Locate the cell with the specified text and output its (X, Y) center coordinate. 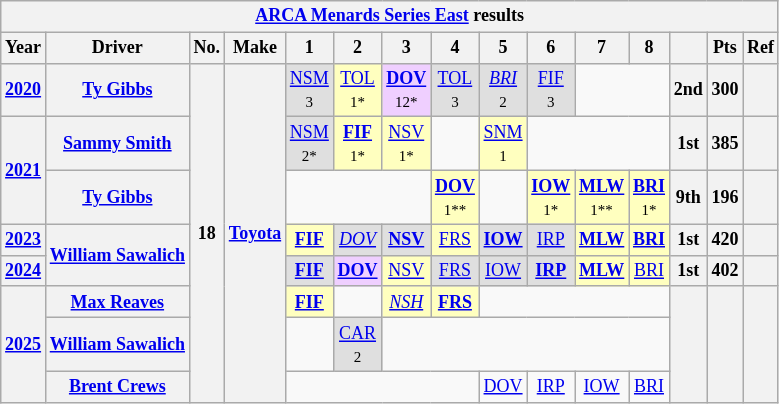
IOW1* (551, 197)
2023 (24, 240)
FIF3 (551, 90)
NSH (406, 302)
196 (725, 197)
Toyota (254, 232)
420 (725, 240)
2024 (24, 270)
8 (650, 48)
Brent Crews (117, 386)
2 (358, 48)
2025 (24, 344)
5 (503, 48)
No. (206, 48)
9th (688, 197)
Driver (117, 48)
Sammy Smith (117, 144)
Ref (761, 48)
402 (725, 270)
3 (406, 48)
BRI2 (503, 90)
SNM1 (503, 144)
TOL1* (358, 90)
ARCA Menards Series East results (390, 16)
18 (206, 232)
1 (309, 48)
2021 (24, 170)
385 (725, 144)
NSM2* (309, 144)
Make (254, 48)
FIF1* (358, 144)
7 (602, 48)
Pts (725, 48)
2020 (24, 90)
TOL3 (456, 90)
CAR2 (358, 345)
2nd (688, 90)
300 (725, 90)
4 (456, 48)
BRI1* (650, 197)
NSV1* (406, 144)
6 (551, 48)
DOV1** (456, 197)
Year (24, 48)
Max Reaves (117, 302)
DOV12* (406, 90)
MLW1** (602, 197)
NSM3 (309, 90)
